Provide the (X, Y) coordinate of the cell's center where the given text is located.  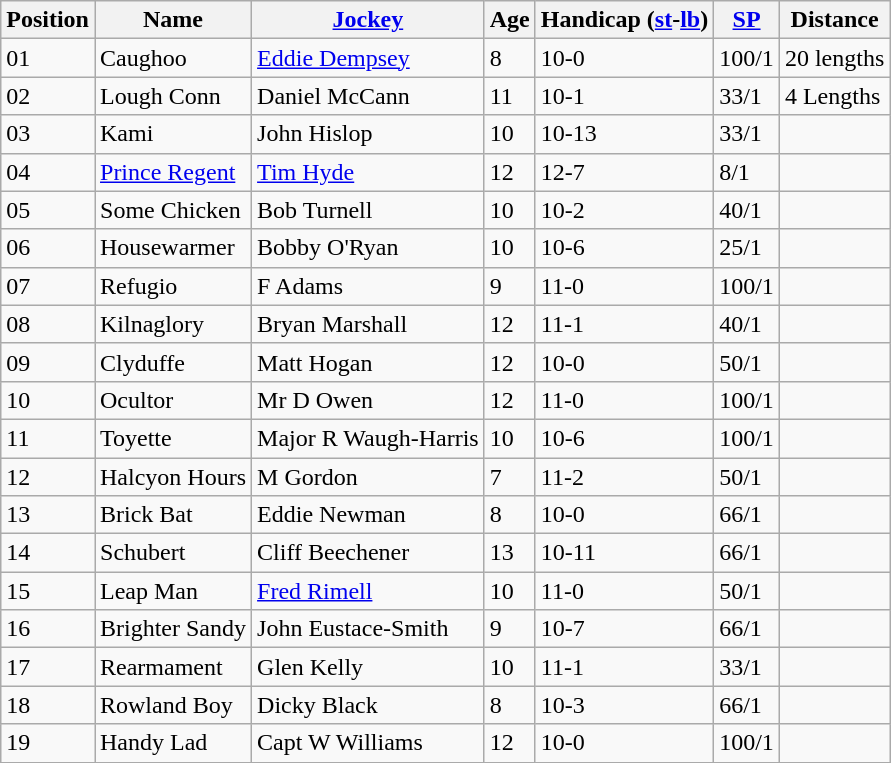
07 (48, 286)
Mr D Owen (368, 400)
Leap Man (172, 591)
Lough Conn (172, 96)
Some Chicken (172, 210)
John Eustace-Smith (368, 629)
Brighter Sandy (172, 629)
Matt Hogan (368, 362)
Major R Waugh-Harris (368, 438)
Bryan Marshall (368, 324)
Rearmament (172, 667)
03 (48, 134)
25/1 (747, 248)
Toyette (172, 438)
10-11 (624, 553)
19 (48, 743)
09 (48, 362)
18 (48, 705)
Rowland Boy (172, 705)
John Hislop (368, 134)
Refugio (172, 286)
Kami (172, 134)
05 (48, 210)
Ocultor (172, 400)
10-7 (624, 629)
10-1 (624, 96)
8/1 (747, 172)
Caughoo (172, 58)
4 Lengths (834, 96)
Cliff Beechener (368, 553)
Halcyon Hours (172, 477)
17 (48, 667)
01 (48, 58)
Bob Turnell (368, 210)
Kilnaglory (172, 324)
06 (48, 248)
Capt W Williams (368, 743)
10-3 (624, 705)
11-2 (624, 477)
Name (172, 20)
Dicky Black (368, 705)
Glen Kelly (368, 667)
15 (48, 591)
Bobby O'Ryan (368, 248)
Position (48, 20)
M Gordon (368, 477)
Clyduffe (172, 362)
08 (48, 324)
Brick Bat (172, 515)
20 lengths (834, 58)
16 (48, 629)
04 (48, 172)
14 (48, 553)
Eddie Newman (368, 515)
Prince Regent (172, 172)
F Adams (368, 286)
10-13 (624, 134)
Housewarmer (172, 248)
Distance (834, 20)
Tim Hyde (368, 172)
Daniel McCann (368, 96)
Eddie Dempsey (368, 58)
12-7 (624, 172)
SP (747, 20)
7 (510, 477)
02 (48, 96)
Fred Rimell (368, 591)
Age (510, 20)
Jockey (368, 20)
Handicap (st-lb) (624, 20)
10-2 (624, 210)
Handy Lad (172, 743)
Schubert (172, 553)
